From the cell containing the given text, extract its center point as [X, Y] coordinate. 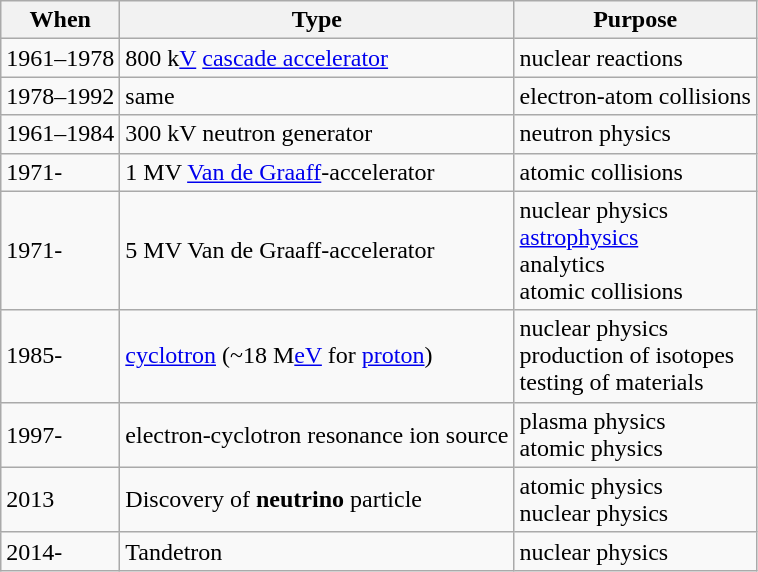
neutron physics [635, 134]
same [317, 96]
When [60, 20]
5 MV Van de Graaff-accelerator [317, 250]
1978–1992 [60, 96]
nuclear physics [635, 551]
electron-cyclotron resonance ion source [317, 434]
2014- [60, 551]
300 kV neutron generator [317, 134]
nuclear physicsastrophysics analytics atomic collisions [635, 250]
Discovery of neutrino particle [317, 500]
2013 [60, 500]
Purpose [635, 20]
cyclotron (~18 MeV for proton) [317, 356]
Tandetron [317, 551]
1997- [60, 434]
800 kV cascade accelerator [317, 58]
1961–1984 [60, 134]
atomic collisions [635, 172]
1985- [60, 356]
1 MV Van de Graaff-accelerator [317, 172]
nuclear reactions [635, 58]
Type [317, 20]
nuclear physics production of isotopes testing of materials [635, 356]
1961–1978 [60, 58]
atomic physicsnuclear physics [635, 500]
plasma physics atomic physics [635, 434]
electron-atom collisions [635, 96]
